For the text-containing cell, return its midpoint in (X, Y) coordinate format. 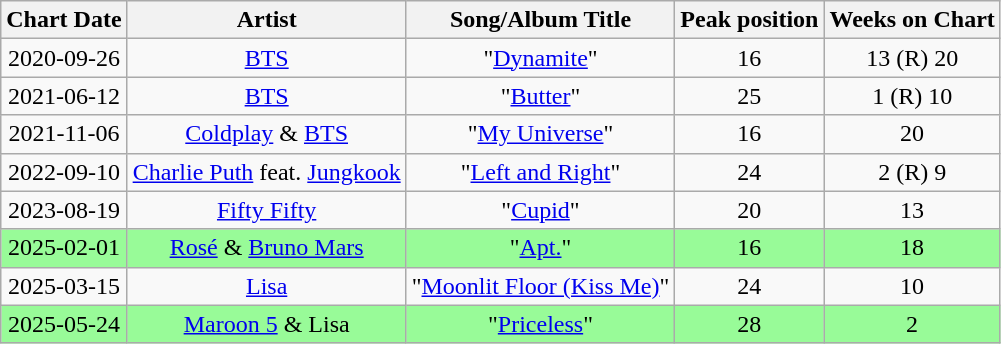
18 (912, 248)
2021-06-12 (64, 96)
25 (750, 96)
Artist (266, 20)
10 (912, 286)
Peak position (750, 20)
Song/Album Title (540, 20)
"Apt." (540, 248)
Chart Date (64, 20)
2023-08-19 (64, 210)
Coldplay & BTS (266, 134)
2020-09-26 (64, 58)
2025-02-01 (64, 248)
Lisa (266, 286)
28 (750, 324)
13 (R) 20 (912, 58)
"My Universe" (540, 134)
"Butter" (540, 96)
Fifty Fifty (266, 210)
"Dynamite" (540, 58)
2022-09-10 (64, 172)
2 (912, 324)
13 (912, 210)
Rosé & Bruno Mars (266, 248)
Weeks on Chart (912, 20)
"Priceless" (540, 324)
Charlie Puth feat. Jungkook (266, 172)
"Left and Right" (540, 172)
2 (R) 9 (912, 172)
1 (R) 10 (912, 96)
2025-03-15 (64, 286)
Maroon 5 & Lisa (266, 324)
2025-05-24 (64, 324)
"Cupid" (540, 210)
2021-11-06 (64, 134)
"Moonlit Floor (Kiss Me)" (540, 286)
